Capture the cell that displays the provided text and extract its (x, y) central coordinate. 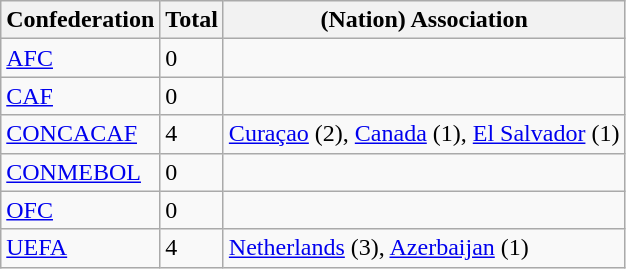
UEFA (80, 248)
CAF (80, 96)
CONCACAF (80, 134)
Total (192, 20)
Confederation (80, 20)
AFC (80, 58)
Curaçao (2), Canada (1), El Salvador (1) (424, 134)
CONMEBOL (80, 172)
(Nation) Association (424, 20)
OFC (80, 210)
Netherlands (3), Azerbaijan (1) (424, 248)
